For the text-containing cell, return its midpoint in (X, Y) coordinate format. 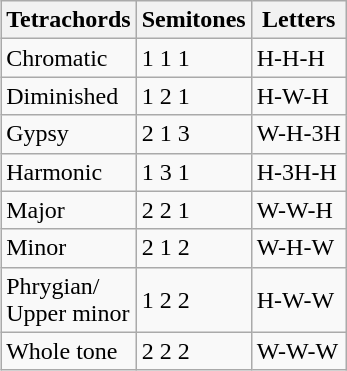
1 3 1 (194, 172)
Major (69, 210)
W-W-W (298, 351)
H-W-W (298, 300)
H-H-H (298, 58)
Whole tone (69, 351)
1 2 2 (194, 300)
W-H-3H (298, 134)
H-W-H (298, 96)
2 1 3 (194, 134)
Minor (69, 248)
W-W-H (298, 210)
Tetrachords (69, 20)
Diminished (69, 96)
1 1 1 (194, 58)
W-H-W (298, 248)
Gypsy (69, 134)
H-3H-H (298, 172)
Semitones (194, 20)
2 2 2 (194, 351)
Chromatic (69, 58)
Harmonic (69, 172)
1 2 1 (194, 96)
Letters (298, 20)
Phrygian/Upper minor (69, 300)
2 2 1 (194, 210)
2 1 2 (194, 248)
